Detect which cell encompasses the target text, then output its [x, y] center coordinate. 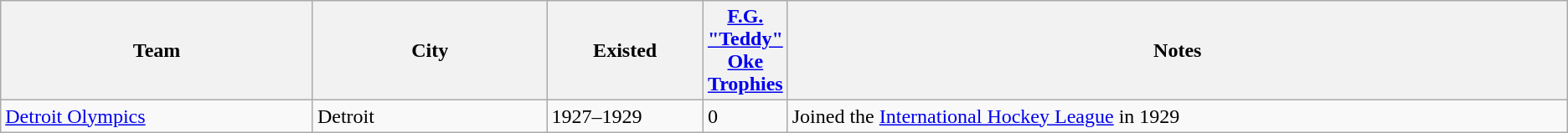
Existed [625, 50]
Team [157, 50]
F.G. "Teddy" Oke Trophies [745, 50]
0 [745, 116]
City [429, 50]
Detroit Olympics [157, 116]
1927–1929 [625, 116]
Notes [1178, 50]
Detroit [429, 116]
Joined the International Hockey League in 1929 [1178, 116]
